Identify which cell holds the provided text, then report its (x, y) central coordinate. 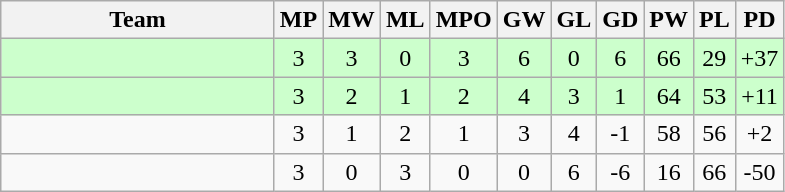
ML (405, 20)
-6 (620, 172)
GW (524, 20)
+2 (760, 134)
56 (714, 134)
GL (574, 20)
Team (138, 20)
GD (620, 20)
+37 (760, 58)
16 (669, 172)
-1 (620, 134)
MP (298, 20)
53 (714, 96)
PD (760, 20)
MW (352, 20)
MPO (464, 20)
PL (714, 20)
58 (669, 134)
29 (714, 58)
+11 (760, 96)
PW (669, 20)
64 (669, 96)
-50 (760, 172)
